Extract the [x, y] coordinate from the center of the cell holding the provided text.  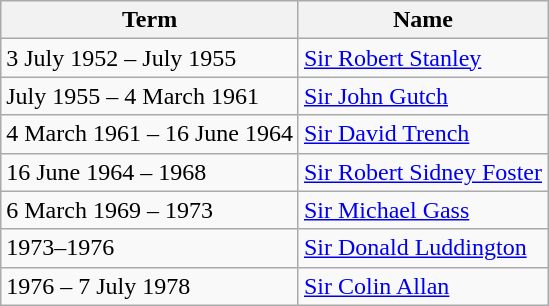
3 July 1952 – July 1955 [150, 58]
Sir Colin Allan [422, 286]
Name [422, 20]
Sir John Gutch [422, 96]
Sir Michael Gass [422, 210]
Sir Robert Sidney Foster [422, 172]
Sir David Trench [422, 134]
1976 – 7 July 1978 [150, 286]
July 1955 – 4 March 1961 [150, 96]
Sir Donald Luddington [422, 248]
4 March 1961 – 16 June 1964 [150, 134]
Sir Robert Stanley [422, 58]
16 June 1964 – 1968 [150, 172]
Term [150, 20]
6 March 1969 – 1973 [150, 210]
1973–1976 [150, 248]
